Scan for the cell matching the given text and deliver its [X, Y] coordinate at center. 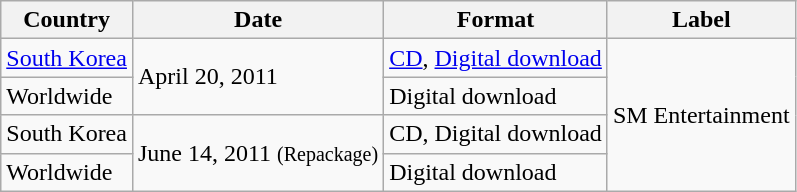
Date [258, 20]
SM Entertainment [701, 115]
April 20, 2011 [258, 77]
Country [67, 20]
Label [701, 20]
Format [496, 20]
June 14, 2011 (Repackage) [258, 153]
